Locate the cell with the specified text and output its [X, Y] center coordinate. 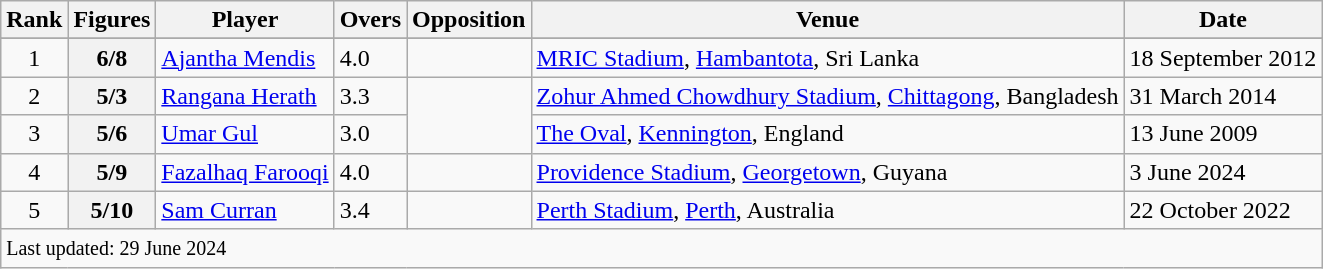
The Oval, Kennington, England [828, 134]
6/8 [112, 58]
3.4 [370, 210]
Perth Stadium, Perth, Australia [828, 210]
Rank [34, 20]
MRIC Stadium, Hambantota, Sri Lanka [828, 58]
5/6 [112, 134]
22 October 2022 [1223, 210]
Sam Curran [245, 210]
2 [34, 96]
5/9 [112, 172]
5/10 [112, 210]
Player [245, 20]
Fazalhaq Farooqi [245, 172]
13 June 2009 [1223, 134]
3 June 2024 [1223, 172]
1 [34, 58]
Date [1223, 20]
Providence Stadium, Georgetown, Guyana [828, 172]
31 March 2014 [1223, 96]
Zohur Ahmed Chowdhury Stadium, Chittagong, Bangladesh [828, 96]
Rangana Herath [245, 96]
18 September 2012 [1223, 58]
5/3 [112, 96]
Last updated: 29 June 2024 [662, 248]
4 [34, 172]
Venue [828, 20]
3 [34, 134]
Figures [112, 20]
Ajantha Mendis [245, 58]
3.0 [370, 134]
3.3 [370, 96]
Umar Gul [245, 134]
5 [34, 210]
Overs [370, 20]
Opposition [469, 20]
